Determine the [x, y] coordinate at the center of the cell enclosing the given text.  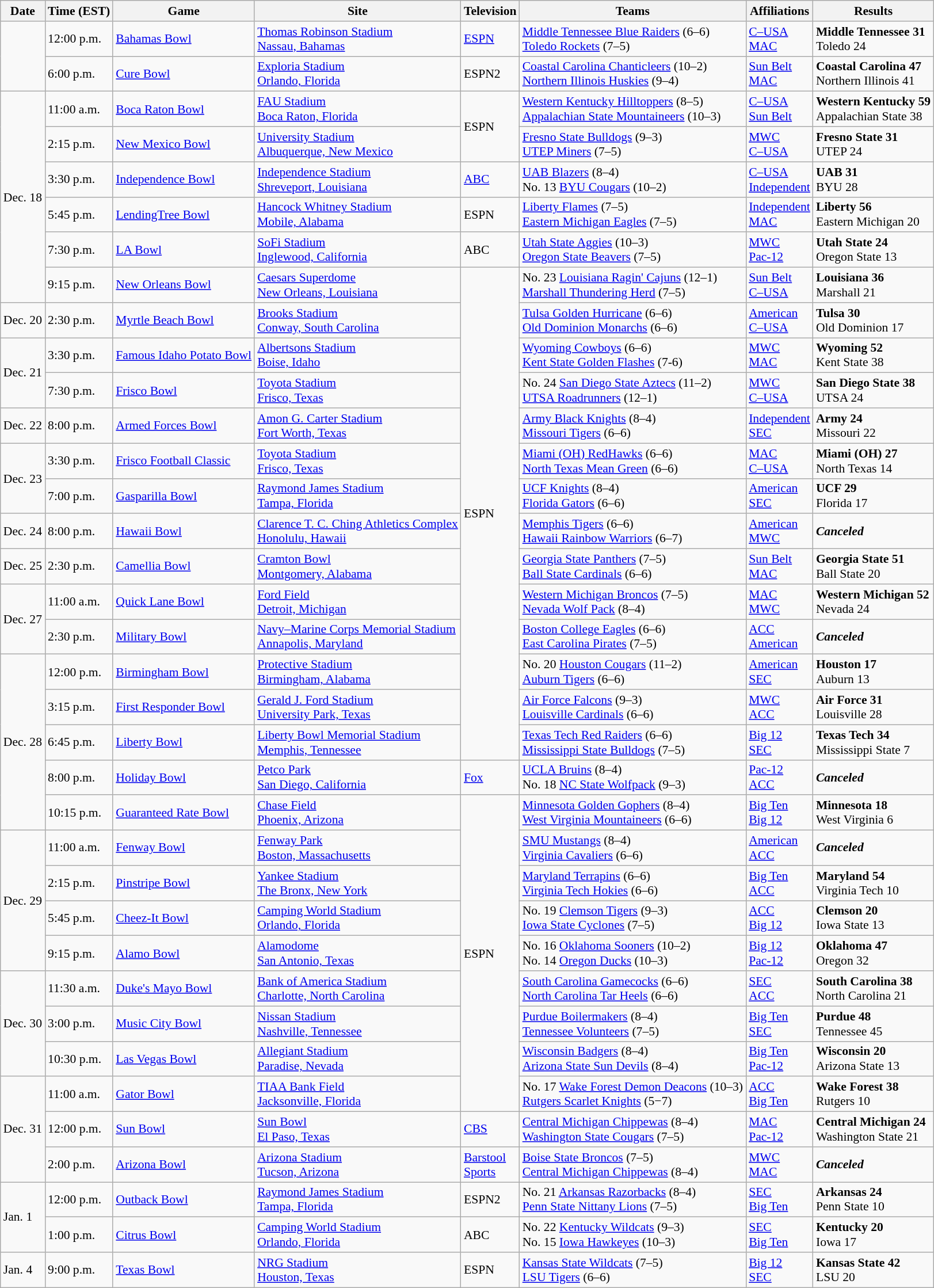
Myrtle Beach Bowl [184, 320]
2:00 p.m. [79, 1165]
MWCPac-12 [779, 250]
Gerald J. Ford StadiumUniversity Park, Texas [358, 707]
Wake Forest 38Rutgers 10 [874, 1095]
Army Black Knights (8–4)Missouri Tigers (6–6) [633, 426]
Gator Bowl [184, 1095]
Caesars SuperdomeNew Orleans, Louisiana [358, 285]
Army 24Missouri 22 [874, 426]
Louisiana 36 Marshall 21 [874, 285]
Kansas State 42LSU 20 [874, 1270]
South Carolina Gamecocks (6–6)North Carolina Tar Heels (6–6) [633, 989]
UCLA Bruins (8–4)No. 18 NC State Wolfpack (9–3) [633, 777]
Tulsa 30 Old Dominion 17 [874, 320]
Citrus Bowl [184, 1235]
Dec. 28 [23, 742]
Boca Raton Bowl [184, 109]
Cramton BowlMontgomery, Alabama [358, 566]
11:30 a.m. [79, 989]
Bank of America StadiumCharlotte, North Carolina [358, 989]
Results [874, 11]
No. 21 Arkansas Razorbacks (8–4)Penn State Nittany Lions (7–5) [633, 1199]
Wyoming 52Kent State 38 [874, 356]
Western Michigan Broncos (7–5)Nevada Wolf Pack (8–4) [633, 602]
Site [358, 11]
Big TenACC [779, 883]
Texas Bowl [184, 1270]
Las Vegas Bowl [184, 1059]
Georgia State Panthers (7–5)Ball State Cardinals (6–6) [633, 566]
SMU Mustangs (8–4)Virginia Cavaliers (6–6) [633, 848]
No. 22 Kentucky Wildcats (9–3)No. 15 Iowa Hawkeyes (10–3) [633, 1235]
Sun BeltC–USA [779, 285]
AmericanACC [779, 848]
Tulsa Golden Hurricane (6–6)Old Dominion Monarchs (6–6) [633, 320]
Western Kentucky 59Appalachian State 38 [874, 109]
Purdue Boilermakers (8–4)Tennessee Volunteers (7–5) [633, 1023]
No. 19 Clemson Tigers (9–3)Iowa State Cyclones (7–5) [633, 919]
Dec. 23 [23, 478]
No. 24 San Diego State Aztecs (11–2)UTSA Roadrunners (12–1) [633, 390]
Fenway Bowl [184, 848]
Maryland Terrapins (6–6)Virginia Tech Hokies (6–6) [633, 883]
9:00 p.m. [79, 1270]
LendingTree Bowl [184, 214]
Utah State Aggies (10–3)Oregon State Beavers (7–5) [633, 250]
Fresno State 31UTEP 24 [874, 144]
SECACC [779, 989]
Navy–Marine Corps Memorial StadiumAnnapolis, Maryland [358, 637]
BarstoolSports [490, 1165]
FAU StadiumBoca Raton, Florida [358, 109]
Bahamas Bowl [184, 39]
Big TenSEC [779, 1023]
Game [184, 11]
Wisconsin 20Arizona State 13 [874, 1059]
Military Bowl [184, 637]
Fenway ParkBoston, Massachusetts [358, 848]
AlamodomeSan Antonio, Texas [358, 953]
MACMWC [779, 602]
10:30 p.m. [79, 1059]
Hawaii Bowl [184, 532]
Frisco Football Classic [184, 460]
Brooks StadiumConway, South Carolina [358, 320]
MWCACC [779, 707]
Protective Stadium Birmingham, Alabama [358, 672]
No. 20 Houston Cougars (11–2)Auburn Tigers (6–6) [633, 672]
Duke's Mayo Bowl [184, 989]
IndependentMAC [779, 214]
Clarence T. C. Ching Athletics ComplexHonolulu, Hawaii [358, 532]
UCF Knights (8–4)Florida Gators (6–6) [633, 496]
Pinstripe Bowl [184, 883]
C–USAMAC [779, 39]
Utah State 24 Oregon State 13 [874, 250]
University StadiumAlbuquerque, New Mexico [358, 144]
Television [490, 11]
Ford FieldDetroit, Michigan [358, 602]
Arizona StadiumTucson, Arizona [358, 1165]
6:45 p.m. [79, 742]
Jan. 4 [23, 1270]
Dec. 25 [23, 566]
Big 12Pac-12 [779, 953]
Liberty Bowl [184, 742]
First Responder Bowl [184, 707]
UCF 29Florida 17 [874, 496]
Coastal Carolina Chanticleers (10–2)Northern Illinois Huskies (9–4) [633, 74]
Sun Bowl [184, 1129]
Pac-12ACC [779, 777]
Dec. 18 [23, 197]
Time (EST) [79, 11]
Petco ParkSan Diego, California [358, 777]
Fresno State Bulldogs (9–3)UTEP Miners (7–5) [633, 144]
Big TenPac-12 [779, 1059]
Boise State Broncos (7–5)Central Michigan Chippewas (8–4) [633, 1165]
Albertsons StadiumBoise, Idaho [358, 356]
TIAA Bank FieldJacksonville, Florida [358, 1095]
Central Michigan Chippewas (8–4)Washington State Cougars (7–5) [633, 1129]
Liberty Bowl Memorial StadiumMemphis, Tennessee [358, 742]
Middle Tennessee 31Toledo 24 [874, 39]
Cure Bowl [184, 74]
Dec. 29 [23, 901]
Wyoming Cowboys (6–6)Kent State Golden Flashes (7-6) [633, 356]
Air Force Falcons (9–3)Louisville Cardinals (6–6) [633, 707]
Dec. 20 [23, 320]
Texas Tech 34Mississippi State 7 [874, 742]
Dec. 22 [23, 426]
MACPac-12 [779, 1129]
Frisco Bowl [184, 390]
Georgia State 51Ball State 20 [874, 566]
C–USAIndependent [779, 180]
No. 17 Wake Forest Demon Deacons (10–3)Rutgers Scarlet Knights (5−7) [633, 1095]
Dec. 31 [23, 1129]
Birmingham Bowl [184, 672]
Clemson 20Iowa State 13 [874, 919]
Jan. 1 [23, 1217]
Western Michigan 52Nevada 24 [874, 602]
Kentucky 20 Iowa 17 [874, 1235]
Independence StadiumShreveport, Louisiana [358, 180]
NRG StadiumHouston, Texas [358, 1270]
Western Kentucky Hilltoppers (8–5)Appalachian State Mountaineers (10–3) [633, 109]
Thomas Robinson StadiumNassau, Bahamas [358, 39]
Memphis Tigers (6–6)Hawaii Rainbow Warriors (6–7) [633, 532]
Outback Bowl [184, 1199]
Yankee StadiumThe Bronx, New York [358, 883]
6:00 p.m. [79, 74]
Amon G. Carter StadiumFort Worth, Texas [358, 426]
Sun BowlEl Paso, Texas [358, 1129]
Boston College Eagles (6–6)East Carolina Pirates (7–5) [633, 637]
MACC–USA [779, 460]
Arkansas 24 Penn State 10 [874, 1199]
Teams [633, 11]
Quick Lane Bowl [184, 602]
Oklahoma 47Oregon 32 [874, 953]
Exploria StadiumOrlando, Florida [358, 74]
Big TenBig 12 [779, 813]
No. 16 Oklahoma Sooners (10–2)No. 14 Oregon Ducks (10–3) [633, 953]
Coastal Carolina 47Northern Illinois 41 [874, 74]
Maryland 54Virginia Tech 10 [874, 883]
Chase FieldPhoenix, Arizona [358, 813]
ACCAmerican [779, 637]
Guaranteed Rate Bowl [184, 813]
1:00 p.m. [79, 1235]
No. 23 Louisiana Ragin' Cajuns (12–1)Marshall Thundering Herd (7–5) [633, 285]
Minnesota 18West Virginia 6 [874, 813]
AmericanMWC [779, 532]
Fox [490, 777]
San Diego State 38UTSA 24 [874, 390]
Hancock Whitney StadiumMobile, Alabama [358, 214]
Purdue 48Tennessee 45 [874, 1023]
Independence Bowl [184, 180]
Liberty 56 Eastern Michigan 20 [874, 214]
Dec. 21 [23, 373]
South Carolina 38North Carolina 21 [874, 989]
C–USASun Belt [779, 109]
Texas Tech Red Raiders (6–6)Mississippi State Bulldogs (7–5) [633, 742]
Air Force 31Louisville 28 [874, 707]
UAB 31 BYU 28 [874, 180]
Alamo Bowl [184, 953]
10:15 p.m. [79, 813]
Dec. 24 [23, 532]
Holiday Bowl [184, 777]
ACCBig 12 [779, 919]
Allegiant StadiumParadise, Nevada [358, 1059]
Dec. 30 [23, 1023]
Music City Bowl [184, 1023]
IndependentSEC [779, 426]
Affiliations [779, 11]
Camellia Bowl [184, 566]
Dec. 27 [23, 619]
7:00 p.m. [79, 496]
Arizona Bowl [184, 1165]
CBS [490, 1129]
New Mexico Bowl [184, 144]
Miami (OH) RedHawks (6–6)North Texas Mean Green (6–6) [633, 460]
Liberty Flames (7–5)Eastern Michigan Eagles (7–5) [633, 214]
Nissan StadiumNashville, Tennessee [358, 1023]
Kansas State Wildcats (7–5)LSU Tigers (6–6) [633, 1270]
Minnesota Golden Gophers (8–4)West Virginia Mountaineers (6–6) [633, 813]
UAB Blazers (8–4)No. 13 BYU Cougars (10–2) [633, 180]
Armed Forces Bowl [184, 426]
Wisconsin Badgers (8–4)Arizona State Sun Devils (8–4) [633, 1059]
LA Bowl [184, 250]
Middle Tennessee Blue Raiders (6–6)Toledo Rockets (7–5) [633, 39]
ACCBig Ten [779, 1095]
3:15 p.m. [79, 707]
3:00 p.m. [79, 1023]
AmericanC–USA [779, 320]
Date [23, 11]
Gasparilla Bowl [184, 496]
Miami (OH) 27North Texas 14 [874, 460]
Cheez-It Bowl [184, 919]
SoFi StadiumInglewood, California [358, 250]
New Orleans Bowl [184, 285]
Central Michigan 24 Washington State 21 [874, 1129]
Houston 17Auburn 13 [874, 672]
Famous Idaho Potato Bowl [184, 356]
